Output the [X, Y] coordinate of the center of the cell containing the given text.  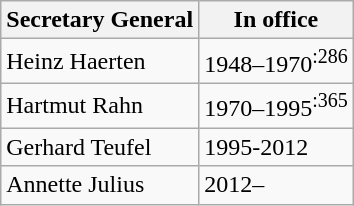
2012– [276, 185]
Annette Julius [100, 185]
Secretary General [100, 20]
1970–1995:365 [276, 106]
1948–1970:286 [276, 62]
Heinz Haerten [100, 62]
In office [276, 20]
1995-2012 [276, 147]
Gerhard Teufel [100, 147]
Hartmut Rahn [100, 106]
